Determine the (X, Y) coordinate at the center of the cell enclosing the given text.  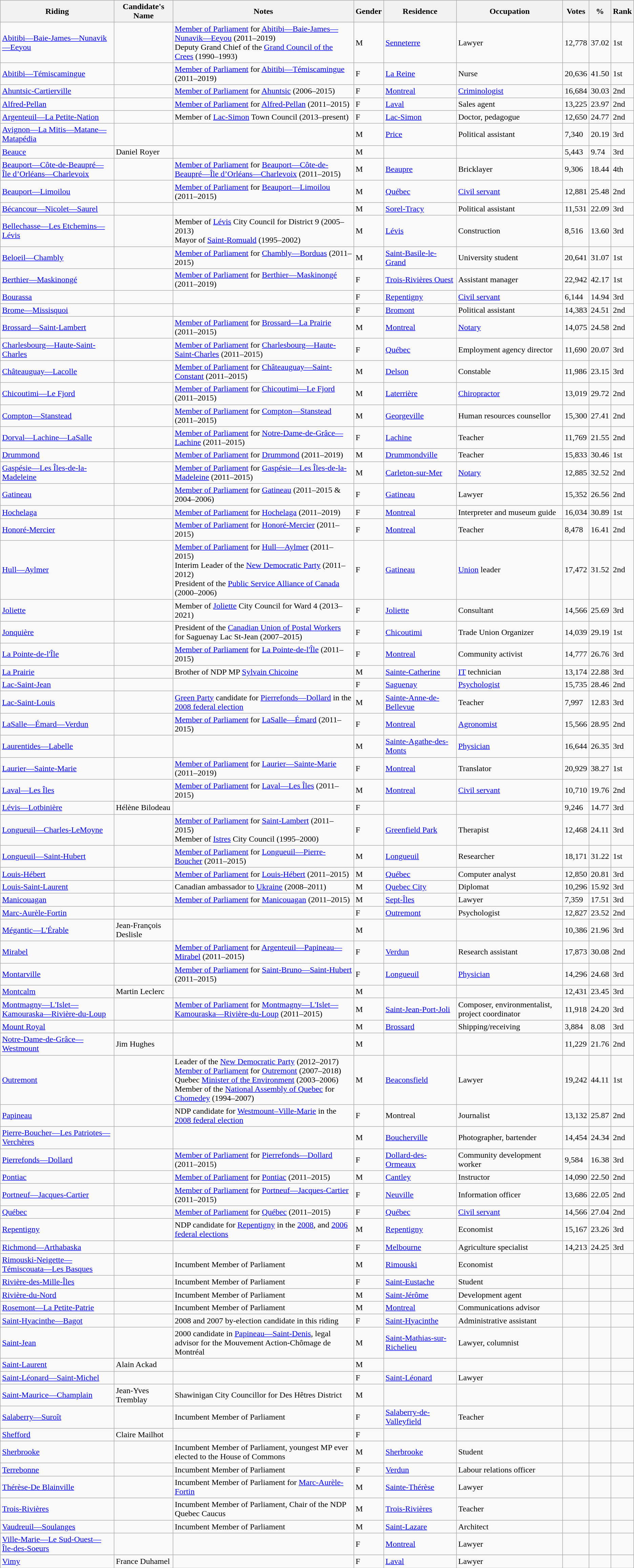
Notre-Dame-de-Grâce—Westmount (57, 1044)
12.83 (600, 702)
Member of Parliament for Louis-Hébert (2011–2015) (263, 874)
Dollard-des-Ormeaux (420, 1159)
32.52 (600, 472)
Ville-Marie—Le Sud-Ouest—Île-des-Soeurs (57, 1544)
Constable (509, 371)
19.76 (600, 790)
18,171 (576, 857)
Bourassa (57, 297)
Canadian ambassador to Ukraine (2008–2011) (263, 887)
Laterrière (420, 394)
9.74 (600, 152)
Beauport—Côte-de-Beaupré—Île d’Orléans—Charlevoix (57, 169)
14,090 (576, 1177)
20.19 (600, 134)
Member of Parliament for Compton—Stanstead (2011–2015) (263, 415)
Lac-Saint-Jean (57, 685)
Member of Parliament for La Pointe-de-l'Île (2011–2015) (263, 655)
Compton—Stanstead (57, 415)
Bellechasse—Les Etchemins—Lévis (57, 231)
Member of Parliament for Chambly—Borduas (2011–2015) (263, 257)
Communications advisor (509, 1308)
Mégantic—L'Érable (57, 930)
3,884 (576, 1027)
Composer, environmentalist, project coordinator (509, 1009)
Member of Parliament for Honoré-Mercier (2011–2015) (263, 529)
Drummondville (420, 455)
Member of Parliament for Saint-Lambert (2011–2015) Member of Istres City Council (1995–2000) (263, 830)
2000 candidate in Papineau—Saint-Denis, legal advisor for the Mouvement Action-Chômage de Montréal (263, 1343)
Sept-Îles (420, 900)
Hélène Bilodeau (144, 808)
21.96 (600, 930)
9,246 (576, 808)
Member of Parliament for Brossard—La Prairie (2011–2015) (263, 327)
Thérèse-De Blainville (57, 1487)
14,213 (576, 1247)
22.09 (600, 209)
Shipping/receiving (509, 1027)
Lac-Simon (420, 117)
8,516 (576, 231)
10,386 (576, 930)
NDP candidate for Repentigny in the 2008, and 2006 federal elections (263, 1229)
12,468 (576, 830)
Member of Parliament for Pontiac (2011–2015) (263, 1177)
Saint-Jean-Port-Joli (420, 1009)
Member of Parliament for Abitibi—Témiscamingue (2011–2019) (263, 74)
Pontiac (57, 1177)
Beaconsfield (420, 1080)
Jonquière (57, 632)
Avignon—La Mitis—Matane—Matapédia (57, 134)
Chicoutimi (420, 632)
Saint-Léonard—Saint-Michel (57, 1378)
Cantley (420, 1177)
24.11 (600, 830)
24.58 (600, 327)
Salaberry—Suroît (57, 1417)
Bécancour—Nicolet—Saurel (57, 209)
24.51 (600, 310)
Alain Ackad (144, 1365)
Community development worker (509, 1159)
Saint-Basile-le-Grand (420, 257)
14,454 (576, 1138)
8,478 (576, 529)
16,644 (576, 746)
Montmagny—L'Islet—Kamouraska—Rivière-du-Loup (57, 1009)
11,690 (576, 350)
Member of Parliament for Manicouagan (2011–2015) (263, 900)
Saint-Maurice—Champlain (57, 1395)
Member of Parliament for Alfred-Pellan (2011–2015) (263, 104)
30.89 (600, 512)
Dorval—Lachine—LaSalle (57, 438)
Greenfield Park (420, 830)
12,850 (576, 874)
8.08 (600, 1027)
Member of Parliament for Notre-Dame-de-Grâce—Lachine (2011–2015) (263, 438)
Riding (57, 12)
Agronomist (509, 724)
21.55 (600, 438)
Chicoutimi—Le Fjord (57, 394)
La Reine (420, 74)
La Pointe-de-l'Île (57, 655)
Richmond—Arthabaska (57, 1247)
26.35 (600, 746)
Mount Royal (57, 1027)
12,827 (576, 912)
Saint-Jean (57, 1343)
Papineau (57, 1115)
Member of Parliament for Beauport—Limoilou (2011–2015) (263, 191)
25.87 (600, 1115)
Residence (420, 12)
28.46 (600, 685)
10,296 (576, 887)
Saint-Eustache (420, 1282)
Architect (509, 1526)
14.77 (600, 808)
Member of Lac-Simon Town Council (2013–present) (263, 117)
13,174 (576, 672)
Manicouagan (57, 900)
7,340 (576, 134)
Assistant manager (509, 280)
Longueuil—Charles-LeMoyne (57, 830)
Trois-Rivières Ouest (420, 280)
13.60 (600, 231)
Interpreter and museum guide (509, 512)
Member of Parliament for Ahuntsic (2006–2015) (263, 91)
Carleton-sur-Mer (420, 472)
Louis-Saint-Laurent (57, 887)
29.19 (600, 632)
23.52 (600, 912)
Bromont (420, 310)
Saint-Lazare (420, 1526)
5,443 (576, 152)
Sorel-Tracy (420, 209)
38.27 (600, 768)
Marc-Aurèle-Fortin (57, 912)
Honoré-Mercier (57, 529)
Salaberry-de-Valleyfield (420, 1417)
4th (622, 169)
25.48 (600, 191)
Neuville (420, 1195)
Member of Parliament for Chicoutimi—Le Fjord (2011–2015) (263, 394)
10,710 (576, 790)
Quebec City (420, 887)
Member of Parliament for Hochelaga (2011–2019) (263, 512)
Pierrefonds—Dollard (57, 1159)
24.20 (600, 1009)
30.46 (600, 455)
IT technician (509, 672)
27.41 (600, 415)
42.17 (600, 280)
Member of Parliament for Abitibi—Baie-James—Nunavik—Eeyou (2011–2019) Deputy Grand Chief of the Grand Council of the Crees (1990–1993) (263, 43)
Rosemont—La Petite-Patrie (57, 1308)
19,242 (576, 1080)
Incumbent Member of Parliament for Marc-Aurèle-Fortin (263, 1487)
Member of Parliament for Portneuf—Jacques-Cartier (2011–2015) (263, 1195)
Research assistant (509, 952)
Instructor (509, 1177)
Daniel Royer (144, 152)
Member of Parliament for Pierrefonds—Dollard (2011–2015) (263, 1159)
Member of Parliament for LaSalle—Émard (2011–2015) (263, 724)
Member of Parliament for Drummond (2011–2019) (263, 455)
28.95 (600, 724)
Longueuil—Saint-Hubert (57, 857)
Senneterre (420, 43)
Brother of NDP MP Sylvain Chicoine (263, 672)
14,777 (576, 655)
Montcalm (57, 992)
Georgeville (420, 415)
LaSalle—Émard—Verdun (57, 724)
Agriculture specialist (509, 1247)
Shawinigan City Councillor for Des Hêtres District (263, 1395)
Vimy (57, 1562)
Member of Parliament for Montmagny—L'Islet—Kamouraska—Rivière-du-Loup (2011–2015) (263, 1009)
Development agent (509, 1295)
14,075 (576, 327)
Berthier—Maskinongé (57, 280)
Rivière-du-Nord (57, 1295)
Therapist (509, 830)
11,531 (576, 209)
Claire Mailhot (144, 1435)
Jean-Yves Tremblay (144, 1395)
25.69 (600, 610)
Member of Parliament for Châteauguay—Saint-Constant (2011–2015) (263, 371)
23.26 (600, 1229)
France Duhamel (144, 1562)
Lac-Saint-Louis (57, 702)
Gaspésie—Les Îles-de-la-Madeleine (57, 472)
Researcher (509, 857)
Portneuf—Jacques-Cartier (57, 1195)
Lévis—Lotbinière (57, 808)
14.94 (600, 297)
12,881 (576, 191)
Abitibi—Témiscamingue (57, 74)
La Prairie (57, 672)
Lévis (420, 231)
NDP candidate for Westmount–Ville-Marie in the 2008 federal election (263, 1115)
16.38 (600, 1159)
Employment agency director (509, 350)
16.41 (600, 529)
Member of Parliament for Gaspésie—Les Îles-de-la-Madeleine (2011–2015) (263, 472)
16,034 (576, 512)
Votes (576, 12)
24.25 (600, 1247)
30.03 (600, 91)
15,566 (576, 724)
Journalist (509, 1115)
31.22 (600, 857)
20,641 (576, 257)
24.34 (600, 1138)
15.92 (600, 887)
2008 and 2007 by-election candidate in this riding (263, 1321)
Price (420, 134)
9,584 (576, 1159)
Brossard—Saint-Lambert (57, 327)
Brome—Missisquoi (57, 310)
13,132 (576, 1115)
Member of Parliament for Saint-Bruno—Saint-Hubert (2011–2015) (263, 974)
Gender (368, 12)
Hochelaga (57, 512)
13,019 (576, 394)
13,225 (576, 104)
23.97 (600, 104)
14,039 (576, 632)
24.77 (600, 117)
Jean-François Deslisle (144, 930)
Candidate's Name (144, 12)
Saint-Hyacinthe—Bagot (57, 1321)
Louis-Hébert (57, 874)
Alfred-Pellan (57, 104)
Community activist (509, 655)
President of the Canadian Union of Postal Workers for Saguenay Lac St-Jean (2007–2015) (263, 632)
22.50 (600, 1177)
21.76 (600, 1044)
Beloeil—Chambly (57, 257)
Criminologist (509, 91)
11,229 (576, 1044)
9,306 (576, 169)
Saint-Laurent (57, 1365)
14,383 (576, 310)
Green Party candidate for Pierrefonds—Dollard in the 2008 federal election (263, 702)
Argenteuil—La Petite-Nation (57, 117)
12,778 (576, 43)
Nurse (509, 74)
7,359 (576, 900)
Member of Parliament for Charlesbourg—Haute-Saint-Charles (2011–2015) (263, 350)
18.44 (600, 169)
Member of Parliament for Berthier—Maskinongé (2011–2019) (263, 280)
Boucherville (420, 1138)
22,942 (576, 280)
20.07 (600, 350)
20,929 (576, 768)
Laurier—Sainte-Marie (57, 768)
11,986 (576, 371)
26.56 (600, 495)
Sainte-Anne-de-Bellevue (420, 702)
15,352 (576, 495)
11,918 (576, 1009)
Notes (263, 12)
Vaudreuil—Soulanges (57, 1526)
12,650 (576, 117)
Ahuntsic-Cartierville (57, 91)
Laval—Les Îles (57, 790)
Consultant (509, 610)
Diplomat (509, 887)
Saint-Mathias-sur-Richelieu (420, 1343)
Sainte-Catherine (420, 672)
24.68 (600, 974)
Hull—Aylmer (57, 570)
15,167 (576, 1229)
20,636 (576, 74)
7,997 (576, 702)
15,735 (576, 685)
Jim Hughes (144, 1044)
Brossard (420, 1027)
44.11 (600, 1080)
Administrative assistant (509, 1321)
Rank (622, 12)
13,686 (576, 1195)
Beauport—Limoilou (57, 191)
17,472 (576, 570)
17.51 (600, 900)
Information officer (509, 1195)
Member of Parliament for Argenteuil—Papineau—Mirabel (2011–2015) (263, 952)
14,296 (576, 974)
17,873 (576, 952)
University student (509, 257)
% (600, 12)
Sales agent (509, 104)
Beauce (57, 152)
Trade Union Organizer (509, 632)
Construction (509, 231)
Shefford (57, 1435)
Incumbent Member of Parliament, youngest MP ever elected to the House of Commons (263, 1452)
Terrebonne (57, 1469)
Member of Parliament for Gatineau (2011–2015 & 2004–2006) (263, 495)
Labour relations officer (509, 1469)
Drummond (57, 455)
Union leader (509, 570)
27.04 (600, 1212)
Chiropractor (509, 394)
Delson (420, 371)
Martin Leclerc (144, 992)
12,431 (576, 992)
Lawyer, columnist (509, 1343)
Photographer, bartender (509, 1138)
29.72 (600, 394)
Human resources counsellor (509, 415)
Rivière-des-Mille-Îles (57, 1282)
15,300 (576, 415)
Abitibi—Baie-James—Nunavik—Eeyou (57, 43)
26.76 (600, 655)
Montarville (57, 974)
23.15 (600, 371)
30.08 (600, 952)
Saint-Léonard (420, 1378)
Rimouski (420, 1264)
15,833 (576, 455)
31.52 (600, 570)
Translator (509, 768)
Member of Parliament for Laurier—Sainte-Marie (2011–2019) (263, 768)
Saint-Jérôme (420, 1295)
23.45 (600, 992)
22.05 (600, 1195)
Bricklayer (509, 169)
16,684 (576, 91)
Mirabel (57, 952)
Sainte-Thérèse (420, 1487)
Member of Parliament for Longueuil—Pierre-Boucher (2011–2015) (263, 857)
37.02 (600, 43)
6,144 (576, 297)
Rimouski-Neigette—Témiscouata—Les Basques (57, 1264)
41.50 (600, 74)
Melbourne (420, 1247)
Charlesbourg—Haute-Saint-Charles (57, 350)
22.88 (600, 672)
Doctor, pedagogue (509, 117)
Châteauguay—Lacolle (57, 371)
Pierre-Boucher—Les Patriotes—Verchères (57, 1138)
Incumbent Member of Parliament, Chair of the NDP Quebec Caucus (263, 1509)
20.81 (600, 874)
Member of Parliament for Beauport—Côte-de-Beaupré—Île d’Orléans—Charlevoix (2011–2015) (263, 169)
31.07 (600, 257)
Sainte-Agathe-des-Monts (420, 746)
Member of Lévis City Council for District 9 (2005–2013) Mayor of Saint-Romuald (1995–2002) (263, 231)
Member of Joliette City Council for Ward 4 (2013–2021) (263, 610)
Occupation (509, 12)
Computer analyst (509, 874)
11,769 (576, 438)
Saguenay (420, 685)
Laurentides—Labelle (57, 746)
Saint-Hyacinthe (420, 1321)
Member of Parliament for Laval—Les Îles (2011–2015) (263, 790)
12,885 (576, 472)
Beaupre (420, 169)
Lachine (420, 438)
Member of Parliament for Québec (2011–2015) (263, 1212)
